Detect which cell encompasses the target text, then output its (x, y) center coordinate. 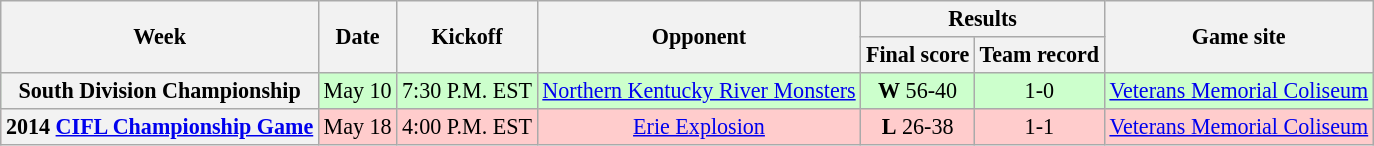
Kickoff (467, 36)
L 26-38 (918, 126)
7:30 P.M. EST (467, 90)
May 18 (357, 126)
South Division Championship (160, 90)
May 10 (357, 90)
W 56-40 (918, 90)
Date (357, 36)
Results (982, 18)
Team record (1039, 54)
Game site (1238, 36)
1-0 (1039, 90)
Erie Explosion (699, 126)
Week (160, 36)
Northern Kentucky River Monsters (699, 90)
Final score (918, 54)
Opponent (699, 36)
4:00 P.M. EST (467, 126)
2014 CIFL Championship Game (160, 126)
1-1 (1039, 126)
